Capture the cell that displays the provided text and extract its (x, y) central coordinate. 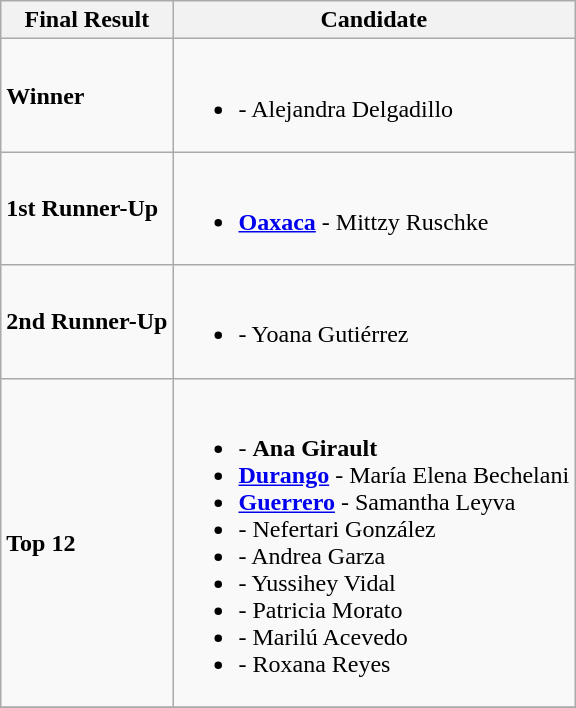
Top 12 (87, 542)
- Yoana Gutiérrez (374, 322)
Candidate (374, 20)
- Alejandra Delgadillo (374, 96)
1st Runner-Up (87, 208)
Final Result (87, 20)
Oaxaca - Mittzy Ruschke (374, 208)
Winner (87, 96)
2nd Runner-Up (87, 322)
